Determine the (x, y) coordinate at the center of the cell enclosing the given text.  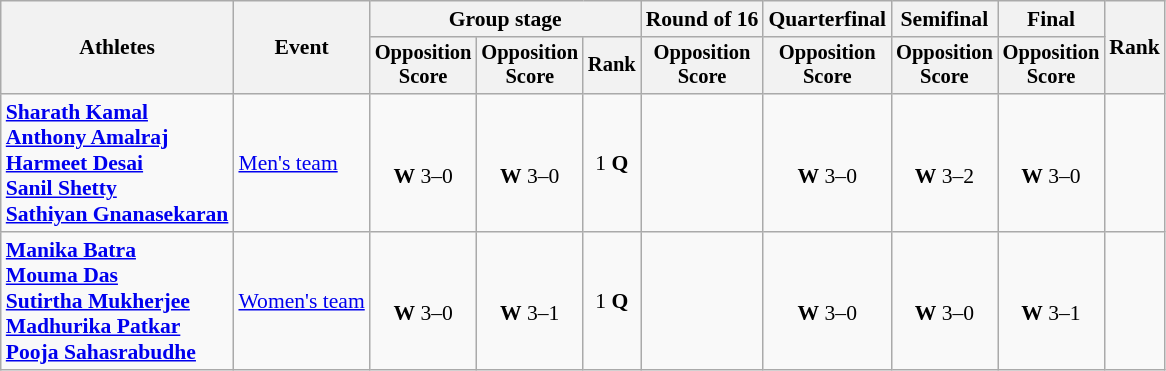
Group stage (506, 19)
Sharath KamalAnthony AmalrajHarmeet DesaiSanil ShettySathiyan Gnanasekaran (118, 163)
Event (301, 48)
Quarterfinal (827, 19)
Manika BatraMouma DasSutirtha MukherjeeMadhurika PatkarPooja Sahasrabudhe (118, 301)
Athletes (118, 48)
Women's team (301, 301)
Semifinal (944, 19)
Men's team (301, 163)
Round of 16 (702, 19)
W 3–2 (944, 163)
Final (1052, 19)
